Determine the (x, y) coordinate at the center of the cell enclosing the given text.  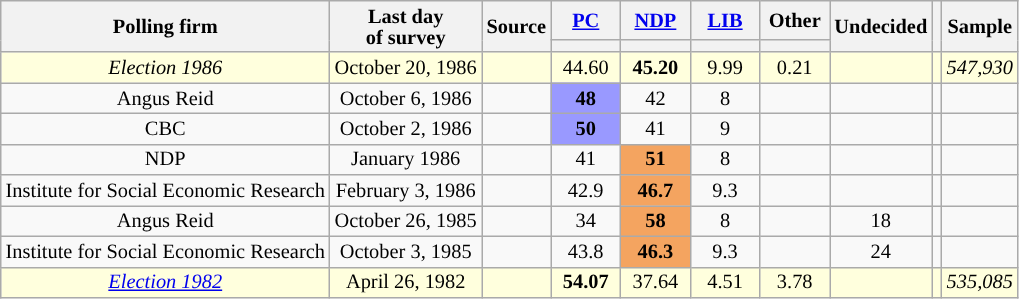
3.78 (795, 282)
9.99 (725, 68)
42.9 (586, 190)
October 2, 1986 (406, 128)
Source (516, 26)
April 26, 1982 (406, 282)
February 3, 1986 (406, 190)
CBC (166, 128)
46.3 (656, 252)
44.60 (586, 68)
45.20 (656, 68)
Undecided (882, 26)
October 6, 1986 (406, 98)
Election 1982 (166, 282)
547,930 (980, 68)
18 (882, 220)
9 (725, 128)
37.64 (656, 282)
Sample (980, 26)
43.8 (586, 252)
Election 1986 (166, 68)
LIB (725, 20)
October 20, 1986 (406, 68)
51 (656, 160)
42 (656, 98)
Polling firm (166, 26)
October 3, 1985 (406, 252)
24 (882, 252)
October 26, 1985 (406, 220)
Last day of survey (406, 26)
PC (586, 20)
January 1986 (406, 160)
54.07 (586, 282)
Other (795, 20)
535,085 (980, 282)
0.21 (795, 68)
48 (586, 98)
50 (586, 128)
34 (586, 220)
4.51 (725, 282)
46.7 (656, 190)
58 (656, 220)
